For the text-containing cell, return its midpoint in (X, Y) coordinate format. 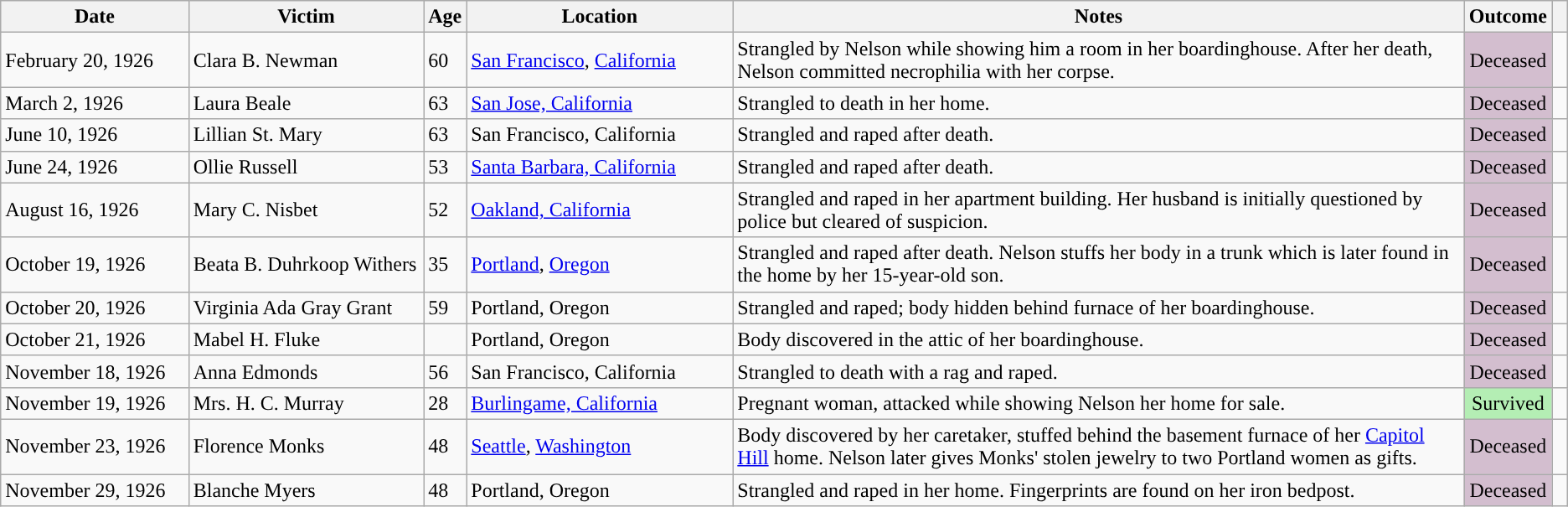
60 (446, 60)
June 24, 1926 (95, 167)
Strangled by Nelson while showing him a room in her boardinghouse. After her death, Nelson committed necrophilia with her corpse. (1099, 60)
Oakland, California (600, 210)
Strangled to death in her home. (1099, 103)
Santa Barbara, California (600, 167)
52 (446, 210)
Virginia Ada Gray Grant (307, 308)
Clara B. Newman (307, 60)
February 20, 1926 (95, 60)
Laura Beale (307, 103)
Victim (307, 17)
Ollie Russell (307, 167)
Strangled to death with a rag and raped. (1099, 371)
53 (446, 167)
June 10, 1926 (95, 135)
Anna Edmonds (307, 371)
Strangled and raped after death. Nelson stuffs her body in a trunk which is later found in the home by her 15-year-old son. (1099, 265)
Outcome (1508, 17)
Florence Monks (307, 446)
28 (446, 403)
Beata B. Duhrkoop Withers (307, 265)
Blanche Myers (307, 490)
Strangled and raped in her home. Fingerprints are found on her iron bedpost. (1099, 490)
Mary C. Nisbet (307, 210)
Survived (1508, 403)
Burlingame, California (600, 403)
Pregnant woman, attacked while showing Nelson her home for sale. (1099, 403)
Body discovered in the attic of her boardinghouse. (1099, 339)
November 23, 1926 (95, 446)
November 18, 1926 (95, 371)
October 21, 1926 (95, 339)
Strangled and raped in her apartment building. Her husband is initially questioned by police but cleared of suspicion. (1099, 210)
November 19, 1926 (95, 403)
Date (95, 17)
56 (446, 371)
59 (446, 308)
Seattle, Washington (600, 446)
August 16, 1926 (95, 210)
Lillian St. Mary (307, 135)
Notes (1099, 17)
Mabel H. Fluke (307, 339)
Age (446, 17)
October 20, 1926 (95, 308)
Mrs. H. C. Murray (307, 403)
San Jose, California (600, 103)
35 (446, 265)
Strangled and raped; body hidden behind furnace of her boardinghouse. (1099, 308)
October 19, 1926 (95, 265)
November 29, 1926 (95, 490)
March 2, 1926 (95, 103)
Location (600, 17)
